Scan for the cell matching the given text and deliver its [X, Y] coordinate at center. 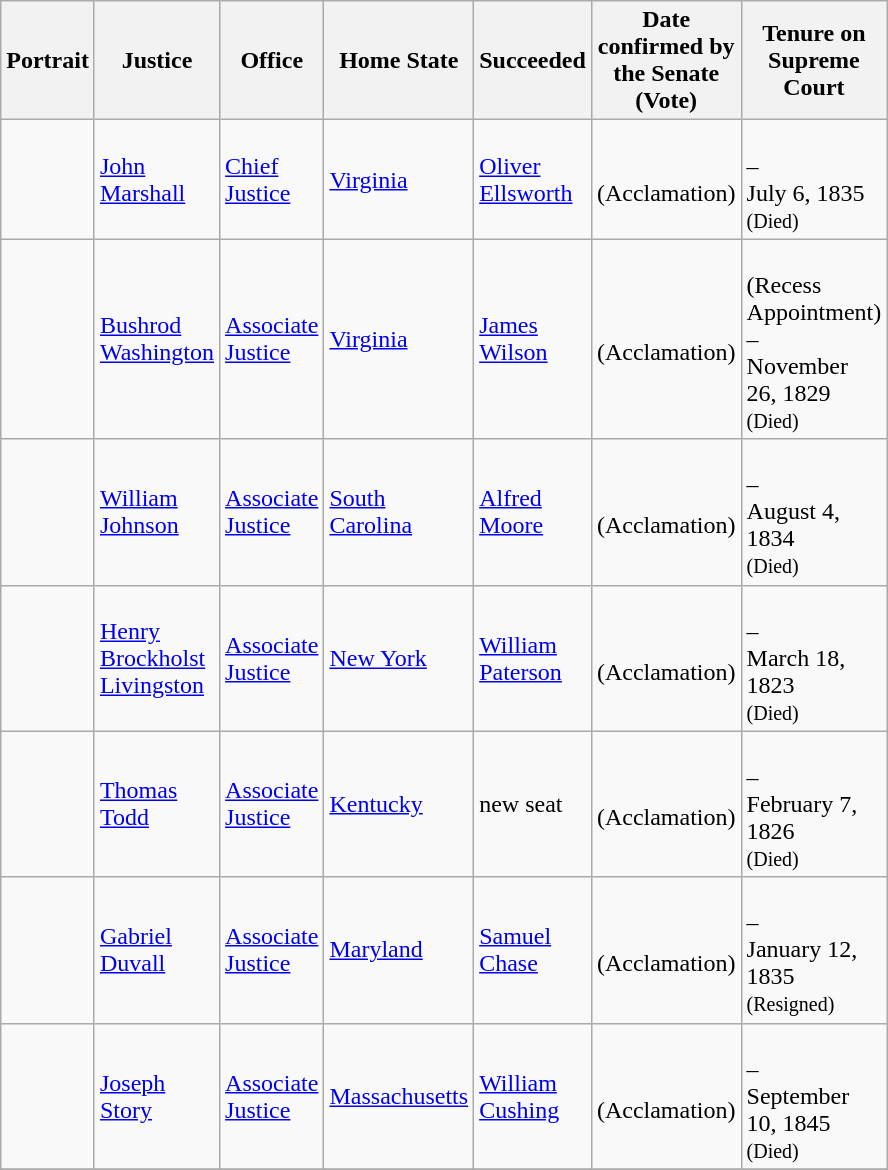
Chief Justice [272, 180]
Joseph Story [156, 1096]
Thomas Todd [156, 804]
John Marshall [156, 180]
Alfred Moore [533, 512]
Portrait [48, 60]
–January 12, 1835(Resigned) [814, 950]
–September 10, 1845(Died) [814, 1096]
James Wilson [533, 339]
new seat [533, 804]
–February 7, 1826(Died) [814, 804]
(Recess Appointment)–November 26, 1829(Died) [814, 339]
William Paterson [533, 658]
Massachusetts [399, 1096]
Home State [399, 60]
Henry Brockholst Livingston [156, 658]
Date confirmed by the Senate(Vote) [666, 60]
–March 18, 1823(Died) [814, 658]
Tenure on Supreme Court [814, 60]
William Cushing [533, 1096]
New York [399, 658]
Bushrod Washington [156, 339]
Samuel Chase [533, 950]
William Johnson [156, 512]
Gabriel Duvall [156, 950]
Oliver Ellsworth [533, 180]
Office [272, 60]
–August 4, 1834(Died) [814, 512]
Kentucky [399, 804]
Succeeded [533, 60]
–July 6, 1835(Died) [814, 180]
Justice [156, 60]
South Carolina [399, 512]
Maryland [399, 950]
